Return [x, y] of the center of cell containing provided text 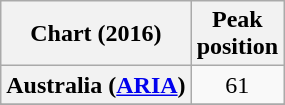
Peakposition [237, 34]
Australia (ARIA) [96, 85]
Chart (2016) [96, 34]
61 [237, 85]
